Provide the [x, y] coordinate of the cell's center where the given text is located.  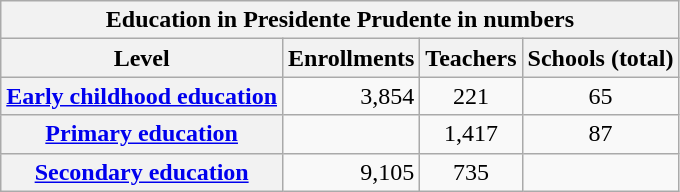
Teachers [471, 58]
1,417 [471, 134]
Schools (total) [600, 58]
221 [471, 96]
9,105 [352, 172]
Early childhood education [142, 96]
Primary education [142, 134]
65 [600, 96]
87 [600, 134]
Enrollments [352, 58]
Secondary education [142, 172]
735 [471, 172]
Level [142, 58]
Education in Presidente Prudente in numbers [340, 20]
3,854 [352, 96]
